Extract the [x, y] coordinate from the center of the cell holding the provided text.  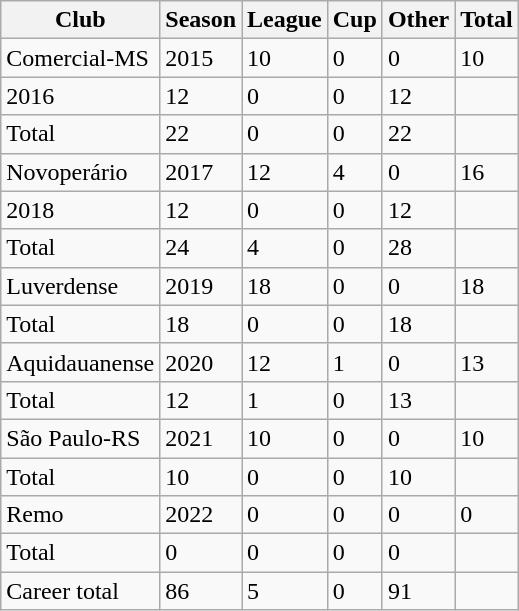
Remo [80, 515]
2016 [80, 96]
91 [418, 591]
Club [80, 20]
League [285, 20]
Comercial-MS [80, 58]
2017 [201, 172]
24 [201, 248]
Novoperário [80, 172]
Season [201, 20]
16 [487, 172]
Career total [80, 591]
2022 [201, 515]
São Paulo-RS [80, 438]
28 [418, 248]
2020 [201, 362]
Aquidauanense [80, 362]
2015 [201, 58]
Other [418, 20]
5 [285, 591]
2019 [201, 286]
2018 [80, 210]
2021 [201, 438]
Cup [354, 20]
86 [201, 591]
Luverdense [80, 286]
